Return [X, Y] of the center of cell containing provided text 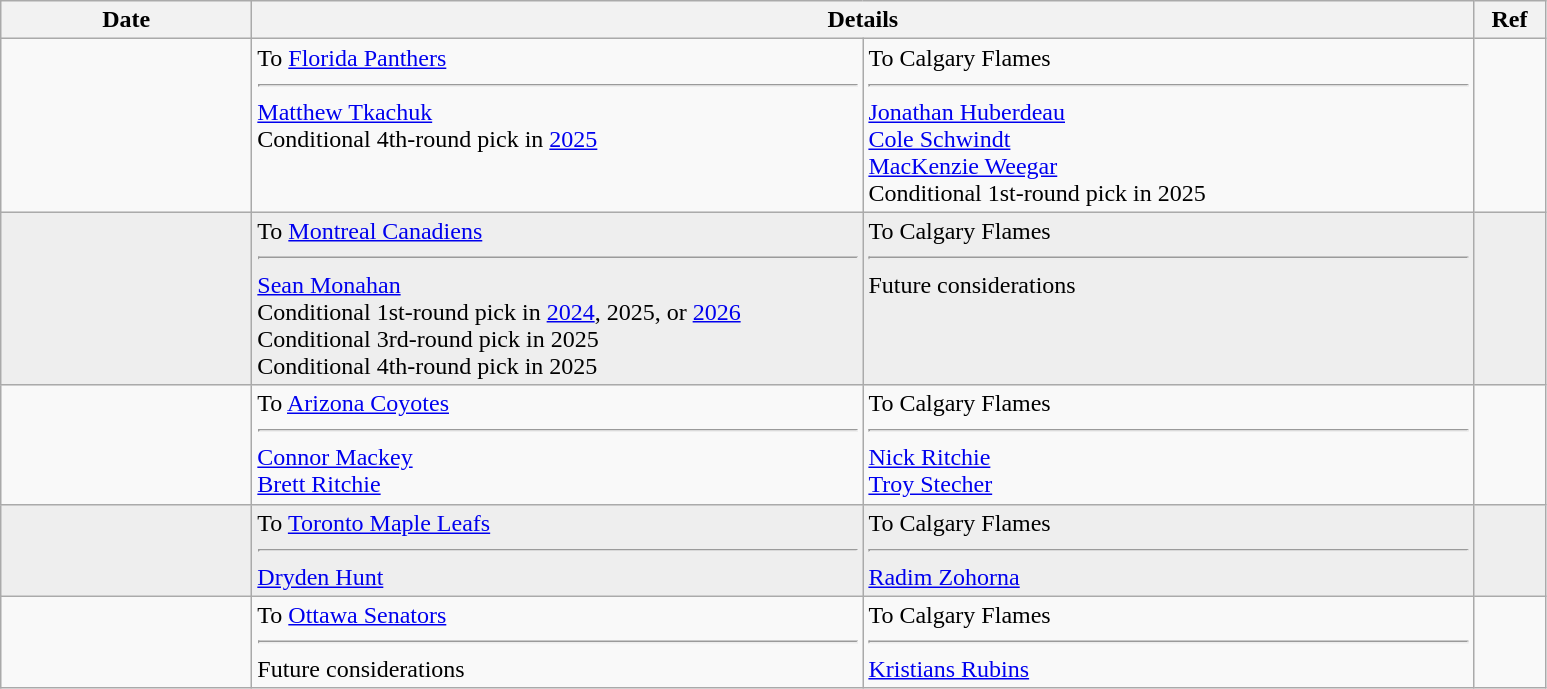
To Calgary FlamesJonathan HuberdeauCole SchwindtMacKenzie WeegarConditional 1st-round pick in 2025 [1168, 126]
To Calgary FlamesFuture considerations [1168, 298]
To Florida PanthersMatthew TkachukConditional 4th-round pick in 2025 [558, 126]
To Arizona CoyotesConnor MackeyBrett Ritchie [558, 444]
Ref [1510, 20]
To Calgary FlamesNick RitchieTroy Stecher [1168, 444]
Details [863, 20]
To Ottawa SenatorsFuture considerations [558, 642]
To Calgary FlamesRadim Zohorna [1168, 550]
To Calgary FlamesKristians Rubins [1168, 642]
Date [126, 20]
To Toronto Maple LeafsDryden Hunt [558, 550]
